For the text-containing cell, return its midpoint in [x, y] coordinate format. 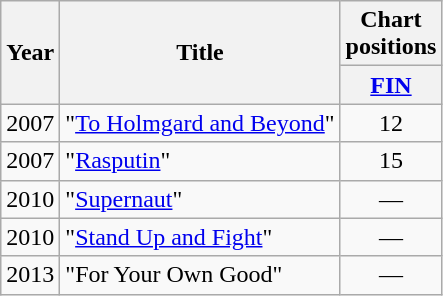
"Rasputin" [200, 161]
Chart positions [391, 34]
"Stand Up and Fight" [200, 237]
"For Your Own Good" [200, 275]
"To Holmgard and Beyond" [200, 123]
FIN [391, 85]
12 [391, 123]
2013 [30, 275]
15 [391, 161]
Title [200, 52]
Year [30, 52]
"Supernaut" [200, 199]
